Capture the cell that displays the provided text and extract its (X, Y) central coordinate. 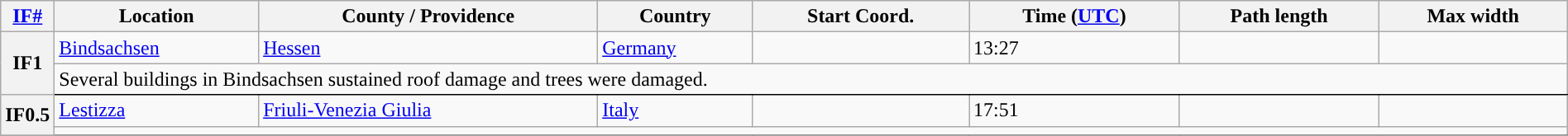
Italy (675, 110)
17:51 (1075, 110)
13:27 (1075, 48)
Country (675, 16)
Germany (675, 48)
IF# (28, 16)
Location (157, 16)
Max width (1473, 16)
Friuli-Venezia Giulia (428, 110)
IF0.5 (28, 115)
Several buildings in Bindsachsen sustained roof damage and trees were damaged. (810, 79)
Start Coord. (861, 16)
Path length (1279, 16)
IF1 (28, 63)
Hessen (428, 48)
Bindsachsen (157, 48)
County / Providence (428, 16)
Lestizza (157, 110)
Time (UTC) (1075, 16)
